Find where the given text appears and provide that cell's center as [X, Y] coordinate. 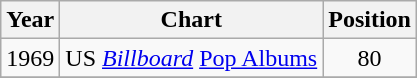
Position [370, 20]
80 [370, 58]
Year [30, 20]
1969 [30, 58]
Chart [192, 20]
US Billboard Pop Albums [192, 58]
